Provide the (X, Y) coordinate of the cell's center where the given text is located.  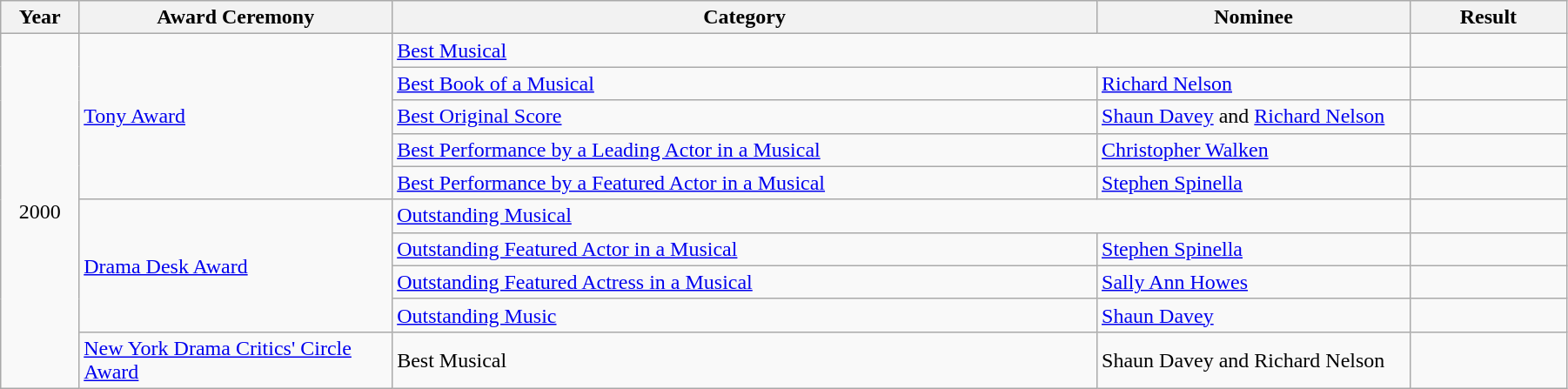
Result (1488, 17)
Award Ceremony (236, 17)
Outstanding Featured Actress in a Musical (745, 282)
Year (40, 17)
Best Performance by a Featured Actor in a Musical (745, 183)
Nominee (1254, 17)
2000 (40, 211)
Shaun Davey (1254, 315)
Richard Nelson (1254, 84)
Drama Desk Award (236, 265)
Outstanding Music (745, 315)
Sally Ann Howes (1254, 282)
Tony Award (236, 117)
New York Drama Critics' Circle Award (236, 360)
Best Original Score (745, 117)
Best Book of a Musical (745, 84)
Category (745, 17)
Best Performance by a Leading Actor in a Musical (745, 150)
Outstanding Musical (901, 216)
Christopher Walken (1254, 150)
Outstanding Featured Actor in a Musical (745, 249)
